Scan for the cell matching the given text and deliver its [X, Y] coordinate at center. 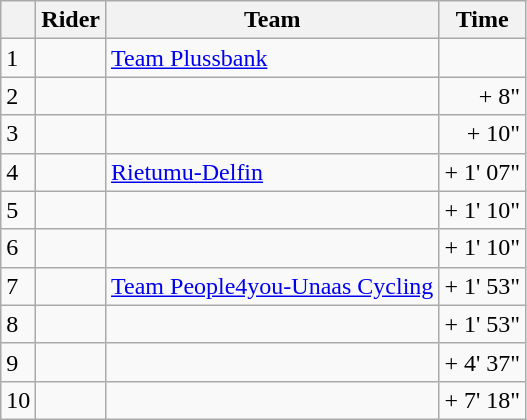
+ 8" [482, 96]
10 [18, 400]
Rietumu-Delfin [272, 172]
+ 1' 07" [482, 172]
Team People4you-Unaas Cycling [272, 286]
9 [18, 362]
+ 7' 18" [482, 400]
8 [18, 324]
6 [18, 248]
Time [482, 20]
4 [18, 172]
7 [18, 286]
Rider [71, 20]
5 [18, 210]
+ 10" [482, 134]
Team Plussbank [272, 58]
1 [18, 58]
+ 4' 37" [482, 362]
3 [18, 134]
2 [18, 96]
Team [272, 20]
